Determine the (X, Y) coordinate at the center of the cell enclosing the given text.  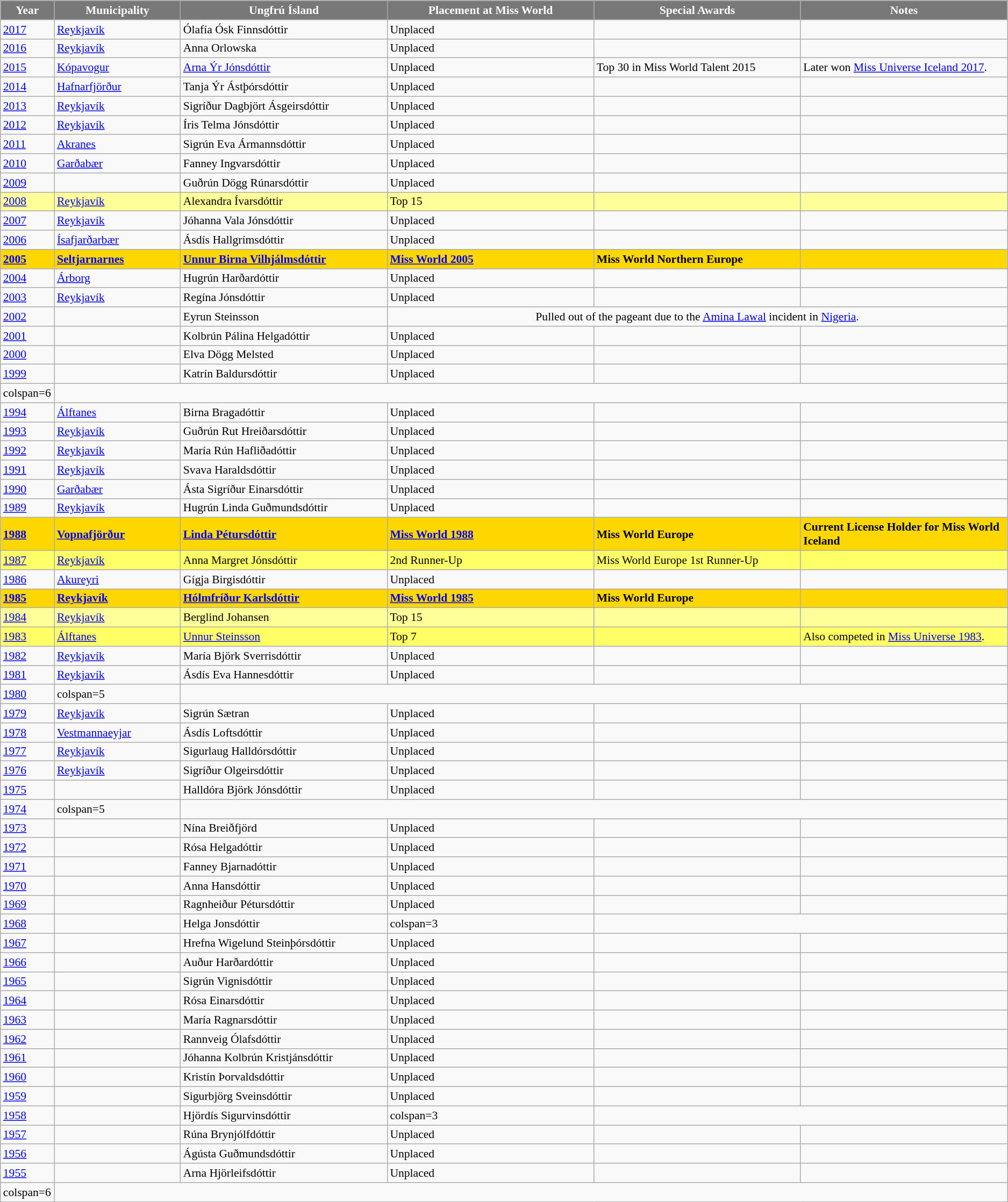
1990 (27, 489)
Hugrún Harðardóttir (284, 278)
1991 (27, 470)
Unnur Birna Vilhjálmsdóttir (284, 259)
1970 (27, 886)
Tanja Ýr Ástþórsdóttir (284, 87)
Auður Harðardóttir (284, 962)
Also competed in Miss Universe 1983. (904, 637)
Hjördís Sigurvinsdóttir (284, 1115)
Later won Miss Universe Iceland 2017. (904, 68)
Helga Jonsdóttir (284, 924)
1975 (27, 790)
Sigurlaug Halldórsdóttir (284, 752)
Birna Bragadóttir (284, 412)
Íris Telma Jónsdóttir (284, 125)
1955 (27, 1173)
Anna Margret Jónsdóttir (284, 560)
Eyrun Steinsson (284, 317)
Miss World 1985 (490, 598)
1989 (27, 508)
Jóhanna Vala Jónsdóttir (284, 221)
2007 (27, 221)
Notes (904, 10)
Ólafía Ósk Finnsdóttir (284, 30)
Top 30 in Miss World Talent 2015 (697, 68)
Alexandra Ívarsdóttir (284, 202)
1962 (27, 1039)
Hafnarfjörður (117, 87)
2005 (27, 259)
2006 (27, 240)
2017 (27, 30)
Miss World 2005 (490, 259)
Ásdís Eva Hannesdóttir (284, 675)
1979 (27, 713)
Ungfrú Ísland (284, 10)
1983 (27, 637)
1958 (27, 1115)
2001 (27, 336)
1980 (27, 695)
Akureyri (117, 579)
1993 (27, 432)
1960 (27, 1077)
Hólmfríður Karlsdóttir (284, 598)
Sigrún Vignisdóttir (284, 982)
1961 (27, 1058)
2nd Runner-Up (490, 560)
1992 (27, 451)
1969 (27, 905)
Sigrún Eva Ármannsdóttir (284, 145)
Ágústa Guðmundsdóttir (284, 1154)
Miss World Northern Europe (697, 259)
Ásdís Hallgrímsdóttir (284, 240)
1968 (27, 924)
Sigrún Sætran (284, 713)
Kolbrún Pálina Helgadóttir (284, 336)
2012 (27, 125)
Fanney Bjarnadóttir (284, 867)
Current License Holder for Miss World Iceland (904, 534)
Hugrún Linda Guðmundsdóttir (284, 508)
Seltjarnarnes (117, 259)
Elva Dögg Melsted (284, 355)
Rúna Brynjólfdóttir (284, 1135)
Guðrún Rut Hreiðarsdóttir (284, 432)
1999 (27, 374)
Katrín Baldursdóttir (284, 374)
2014 (27, 87)
1974 (27, 809)
2004 (27, 278)
Halldóra Björk Jónsdóttir (284, 790)
Miss World Europe 1st Runner-Up (697, 560)
Jóhanna Kolbrún Kristjánsdóttir (284, 1058)
Municipality (117, 10)
Arna Ýr Jónsdóttir (284, 68)
Rósa Helgadóttir (284, 848)
Rannveig Ólafsdóttir (284, 1039)
Year (27, 10)
Sigríður Olgeirsdóttir (284, 771)
2013 (27, 106)
Linda Pétursdóttir (284, 534)
1963 (27, 1020)
Pulled out of the pageant due to the Amina Lawal incident in Nigeria. (697, 317)
1959 (27, 1097)
1981 (27, 675)
Fanney Ingvarsdóttir (284, 163)
Regína Jónsdóttir (284, 298)
Vestmannaeyjar (117, 733)
1965 (27, 982)
2003 (27, 298)
1973 (27, 828)
Ásta Sigríður Einarsdóttir (284, 489)
Sigríður Dagbjört Ásgeirsdóttir (284, 106)
María Ragnarsdóttir (284, 1020)
2008 (27, 202)
María Rún Hafliðadóttir (284, 451)
Top 7 (490, 637)
Sigurbjörg Sveinsdóttir (284, 1097)
1957 (27, 1135)
1977 (27, 752)
1994 (27, 412)
1967 (27, 943)
1971 (27, 867)
Ísafjarðarbær (117, 240)
2000 (27, 355)
Anna Hansdóttir (284, 886)
Rósa Einarsdóttir (284, 1001)
Guðrún Dögg Rúnarsdóttir (284, 183)
Svava Haraldsdóttir (284, 470)
Placement at Miss World (490, 10)
2015 (27, 68)
2016 (27, 48)
1988 (27, 534)
1978 (27, 733)
María Björk Sverrisdóttir (284, 656)
Ragnheiður Pétursdóttir (284, 905)
Hrefna Wigelund Steinþórsdóttir (284, 943)
Ásdís Loftsdóttir (284, 733)
Anna Orlowska (284, 48)
Kópavogur (117, 68)
1987 (27, 560)
1956 (27, 1154)
1966 (27, 962)
Berglind Johansen (284, 618)
1982 (27, 656)
Miss World 1988 (490, 534)
Gígja Birgisdóttir (284, 579)
Kristín Þorvaldsdóttir (284, 1077)
1984 (27, 618)
1976 (27, 771)
1964 (27, 1001)
Arna Hjörleifsdóttir (284, 1173)
Vopnafjörður (117, 534)
Árborg (117, 278)
2009 (27, 183)
2011 (27, 145)
2002 (27, 317)
Akranes (117, 145)
Special Awards (697, 10)
2010 (27, 163)
1986 (27, 579)
Nína Breiðfjörd (284, 828)
Unnur Steinsson (284, 637)
1972 (27, 848)
1985 (27, 598)
